Pinpoint the cell where the given text exists, returning its (x, y) midpoint coordinate. 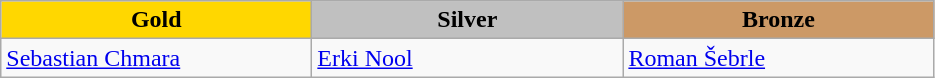
Erki Nool (468, 58)
Silver (468, 20)
Bronze (778, 20)
Roman Šebrle (778, 58)
Sebastian Chmara (156, 58)
Gold (156, 20)
